Detect which cell encompasses the target text, then output its [x, y] center coordinate. 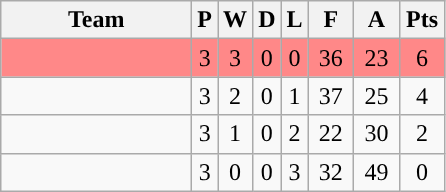
36 [331, 58]
Team [96, 20]
W [236, 20]
49 [377, 172]
A [377, 20]
L [294, 20]
23 [377, 58]
D [267, 20]
Pts [422, 20]
P [205, 20]
32 [331, 172]
30 [377, 134]
4 [422, 96]
22 [331, 134]
25 [377, 96]
F [331, 20]
37 [331, 96]
6 [422, 58]
